Detect which cell encompasses the target text, then output its [x, y] center coordinate. 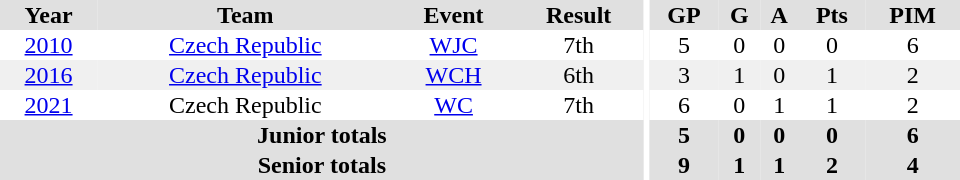
9 [684, 165]
Junior totals [322, 135]
WC [454, 105]
2010 [48, 45]
Team [245, 15]
PIM [912, 15]
Pts [832, 15]
G [740, 15]
WCH [454, 75]
Event [454, 15]
2021 [48, 105]
GP [684, 15]
2016 [48, 75]
A [780, 15]
3 [684, 75]
4 [912, 165]
Result [579, 15]
Senior totals [322, 165]
Year [48, 15]
WJC [454, 45]
6th [579, 75]
